Output the (x, y) coordinate of the center of the cell containing the given text.  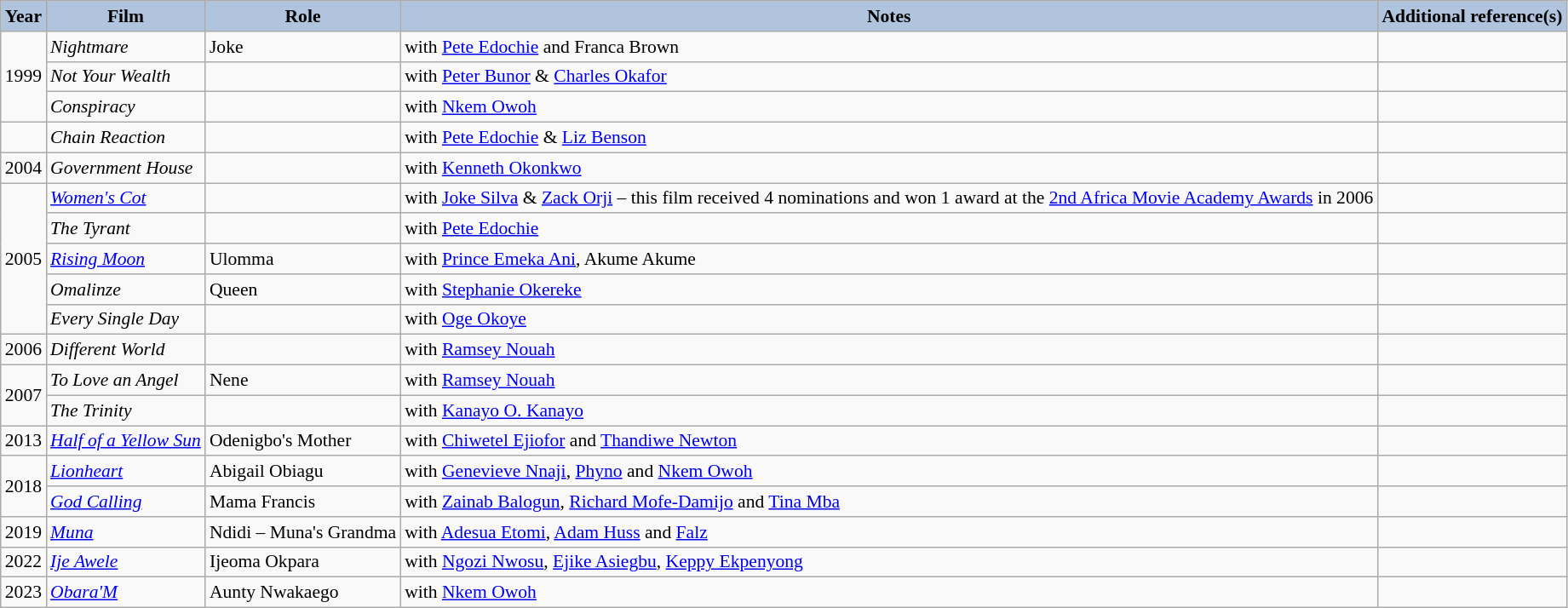
Ulomma (303, 259)
Women's Cot (126, 198)
2022 (24, 562)
Ijeoma Okpara (303, 562)
Nene (303, 381)
Ije Awele (126, 562)
God Calling (126, 502)
Muna (126, 532)
with Pete Edochie and Franca Brown (889, 47)
The Tyrant (126, 229)
1999 (24, 77)
Different World (126, 350)
Abigail Obiagu (303, 472)
Rising Moon (126, 259)
2005 (24, 259)
Role (303, 16)
with Kanayo O. Kanayo (889, 410)
with Joke Silva & Zack Orji – this film received 4 nominations and won 1 award at the 2nd Africa Movie Academy Awards in 2006 (889, 198)
Conspiracy (126, 107)
Obara'M (126, 593)
2023 (24, 593)
2006 (24, 350)
Additional reference(s) (1472, 16)
Joke (303, 47)
Government House (126, 168)
with Chiwetel Ejiofor and Thandiwe Newton (889, 441)
Ndidi – Muna's Grandma (303, 532)
2018 (24, 487)
Odenigbo's Mother (303, 441)
Chain Reaction (126, 138)
Nightmare (126, 47)
2013 (24, 441)
Half of a Yellow Sun (126, 441)
2004 (24, 168)
Queen (303, 290)
with Adesua Etomi, Adam Huss and Falz (889, 532)
The Trinity (126, 410)
Mama Francis (303, 502)
with Peter Bunor & Charles Okafor (889, 77)
with Kenneth Okonkwo (889, 168)
Aunty Nwakaego (303, 593)
Lionheart (126, 472)
Every Single Day (126, 319)
with Pete Edochie (889, 229)
with Prince Emeka Ani, Akume Akume (889, 259)
with Ngozi Nwosu, Ejike Asiegbu, Keppy Ekpenyong (889, 562)
Year (24, 16)
Film (126, 16)
with Zainab Balogun, Richard Mofe-Damijo and Tina Mba (889, 502)
with Oge Okoye (889, 319)
2019 (24, 532)
2007 (24, 395)
with Pete Edochie & Liz Benson (889, 138)
Not Your Wealth (126, 77)
with Stephanie Okereke (889, 290)
with Genevieve Nnaji, Phyno and Nkem Owoh (889, 472)
Notes (889, 16)
Omalinze (126, 290)
To Love an Angel (126, 381)
